Output the (x, y) coordinate of the center of the cell containing the given text.  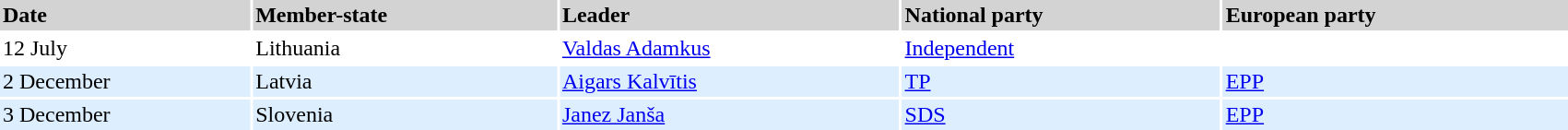
3 December (125, 114)
Aigars Kalvītis (730, 81)
Date (125, 15)
SDS (1062, 114)
Latvia (405, 81)
Leader (730, 15)
Independent (1235, 48)
Member-state (405, 15)
Slovenia (405, 114)
National party (1062, 15)
2 December (125, 81)
Valdas Adamkus (730, 48)
Janez Janša (730, 114)
12 July (125, 48)
TP (1062, 81)
European party (1396, 15)
Lithuania (405, 48)
